Provide the [x, y] coordinate of the cell's center where the given text is located.  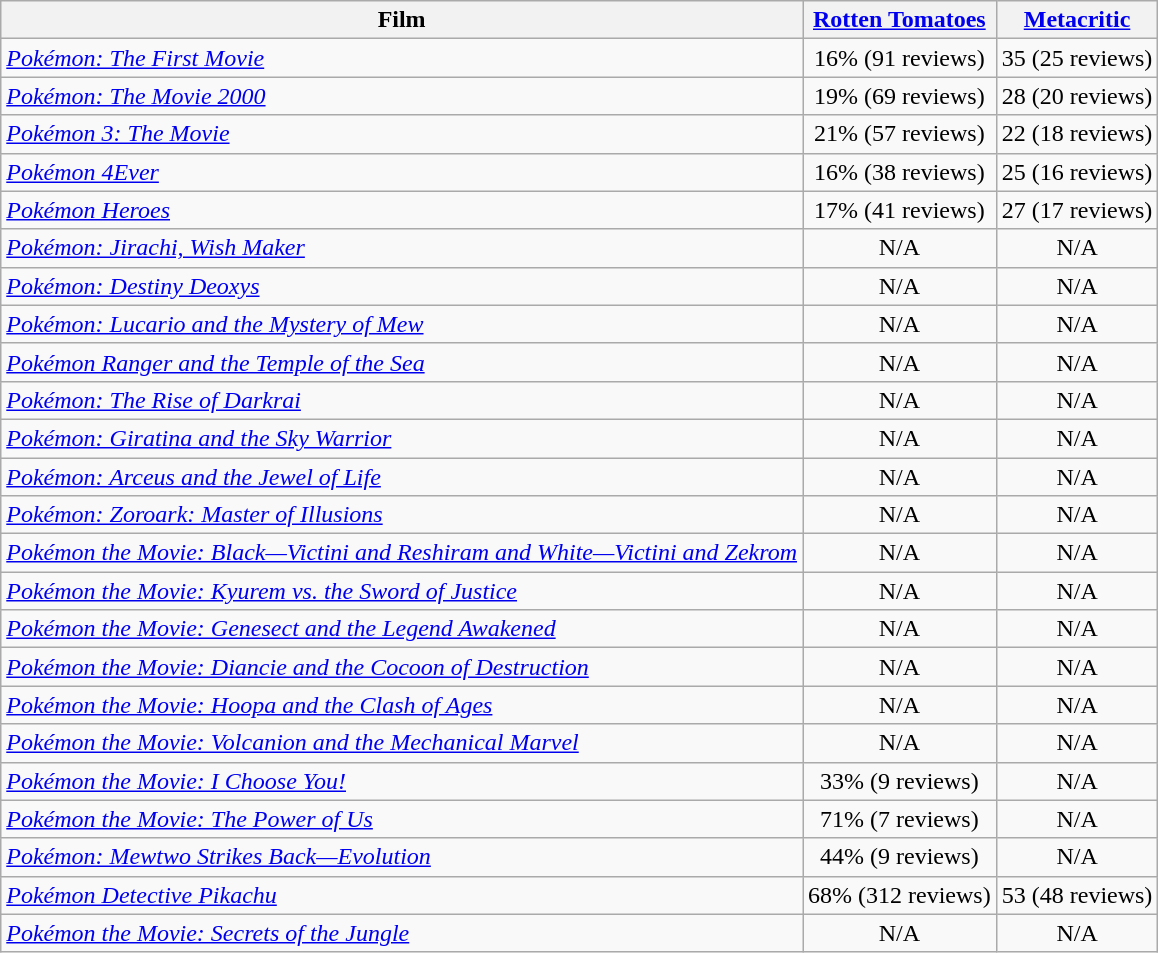
Pokémon 4Ever [402, 172]
21% (57 reviews) [900, 134]
Pokémon: Giratina and the Sky Warrior [402, 438]
Rotten Tomatoes [900, 20]
Pokémon: Lucario and the Mystery of Mew [402, 324]
Pokémon the Movie: Kyurem vs. the Sword of Justice [402, 591]
Pokémon Heroes [402, 210]
68% (312 reviews) [900, 895]
Pokémon the Movie: Volcanion and the Mechanical Marvel [402, 743]
Film [402, 20]
Pokémon 3: The Movie [402, 134]
27 (17 reviews) [1077, 210]
Pokémon the Movie: Secrets of the Jungle [402, 933]
33% (9 reviews) [900, 781]
Pokémon the Movie: Diancie and the Cocoon of Destruction [402, 667]
Pokémon: Mewtwo Strikes Back—Evolution [402, 857]
Pokémon the Movie: Hoopa and the Clash of Ages [402, 705]
22 (18 reviews) [1077, 134]
35 (25 reviews) [1077, 58]
19% (69 reviews) [900, 96]
17% (41 reviews) [900, 210]
71% (7 reviews) [900, 819]
28 (20 reviews) [1077, 96]
Pokémon: Destiny Deoxys [402, 286]
Pokémon: The Movie 2000 [402, 96]
53 (48 reviews) [1077, 895]
Pokémon Ranger and the Temple of the Sea [402, 362]
Pokémon the Movie: Genesect and the Legend Awakened [402, 629]
Pokémon Detective Pikachu [402, 895]
Pokémon the Movie: The Power of Us [402, 819]
Pokémon: The First Movie [402, 58]
Pokémon: Zoroark: Master of Illusions [402, 515]
Pokémon the Movie: Black—Victini and Reshiram and White—Victini and Zekrom [402, 553]
Pokémon the Movie: I Choose You! [402, 781]
44% (9 reviews) [900, 857]
Pokémon: The Rise of Darkrai [402, 400]
16% (38 reviews) [900, 172]
Metacritic [1077, 20]
16% (91 reviews) [900, 58]
25 (16 reviews) [1077, 172]
Pokémon: Jirachi, Wish Maker [402, 248]
Pokémon: Arceus and the Jewel of Life [402, 477]
